Locate the cell with the specified text and output its (X, Y) center coordinate. 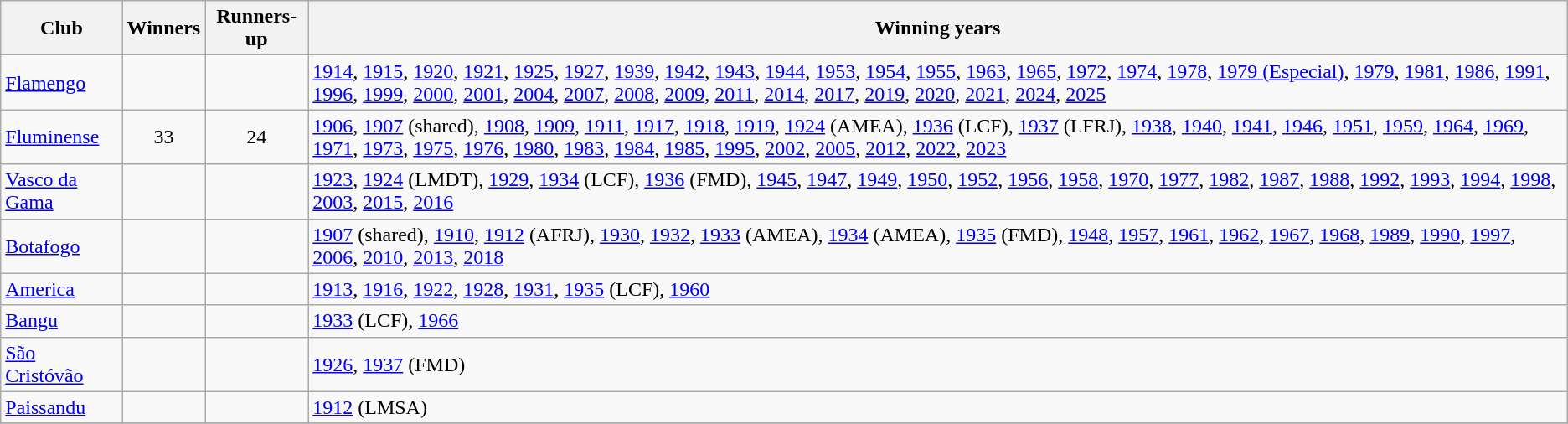
Winners (164, 28)
1913, 1916, 1922, 1928, 1931, 1935 (LCF), 1960 (938, 289)
1912 (LMSA) (938, 407)
São Cristóvão (62, 364)
Club (62, 28)
America (62, 289)
Paissandu (62, 407)
1933 (LCF), 1966 (938, 321)
Botafogo (62, 246)
33 (164, 137)
Vasco da Gama (62, 191)
Bangu (62, 321)
Flamengo (62, 82)
Fluminense (62, 137)
Runners-up (256, 28)
Winning years (938, 28)
1926, 1937 (FMD) (938, 364)
24 (256, 137)
